Locate the cell with the specified text and output its (X, Y) center coordinate. 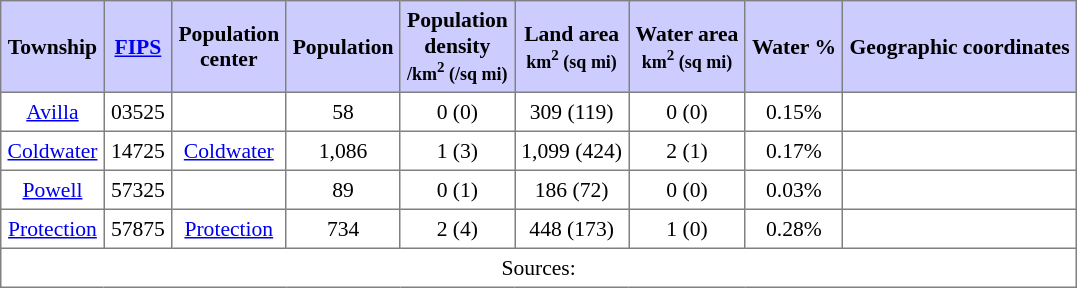
Powell (52, 190)
57875 (138, 228)
1,086 (343, 150)
Water % (794, 47)
0.28% (794, 228)
Township (52, 47)
0.15% (794, 112)
309 (119) (571, 112)
58 (343, 112)
Geographic coordinates (960, 47)
186 (72) (571, 190)
57325 (138, 190)
Avilla (52, 112)
89 (343, 190)
Sources: (539, 268)
2 (4) (457, 228)
FIPS (138, 47)
0.17% (794, 150)
1,099 (424) (571, 150)
Population (343, 47)
Land areakm2 (sq mi) (571, 47)
Populationcenter (229, 47)
03525 (138, 112)
0 (1) (457, 190)
0.03% (794, 190)
14725 (138, 150)
448 (173) (571, 228)
Water areakm2 (sq mi) (687, 47)
734 (343, 228)
1 (0) (687, 228)
1 (3) (457, 150)
2 (1) (687, 150)
Populationdensity/km2 (/sq mi) (457, 47)
